Return the [x, y] coordinate for the center point of the cell that contains the specified text.  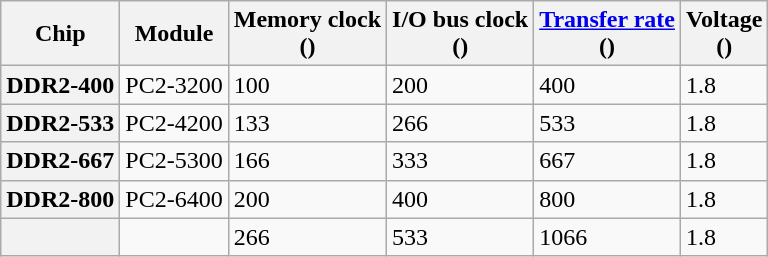
1066 [608, 237]
PC2-3200 [174, 85]
166 [307, 161]
PC2-6400 [174, 199]
Module [174, 34]
133 [307, 123]
100 [307, 85]
PC2-5300 [174, 161]
DDR2-400 [60, 85]
Transfer rate() [608, 34]
DDR2-533 [60, 123]
Memory clock() [307, 34]
PC2-4200 [174, 123]
Chip [60, 34]
DDR2-667 [60, 161]
800 [608, 199]
667 [608, 161]
Voltage() [724, 34]
I/O bus clock() [460, 34]
DDR2-800 [60, 199]
333 [460, 161]
